Find where the given text appears and provide that cell's center as [x, y] coordinate. 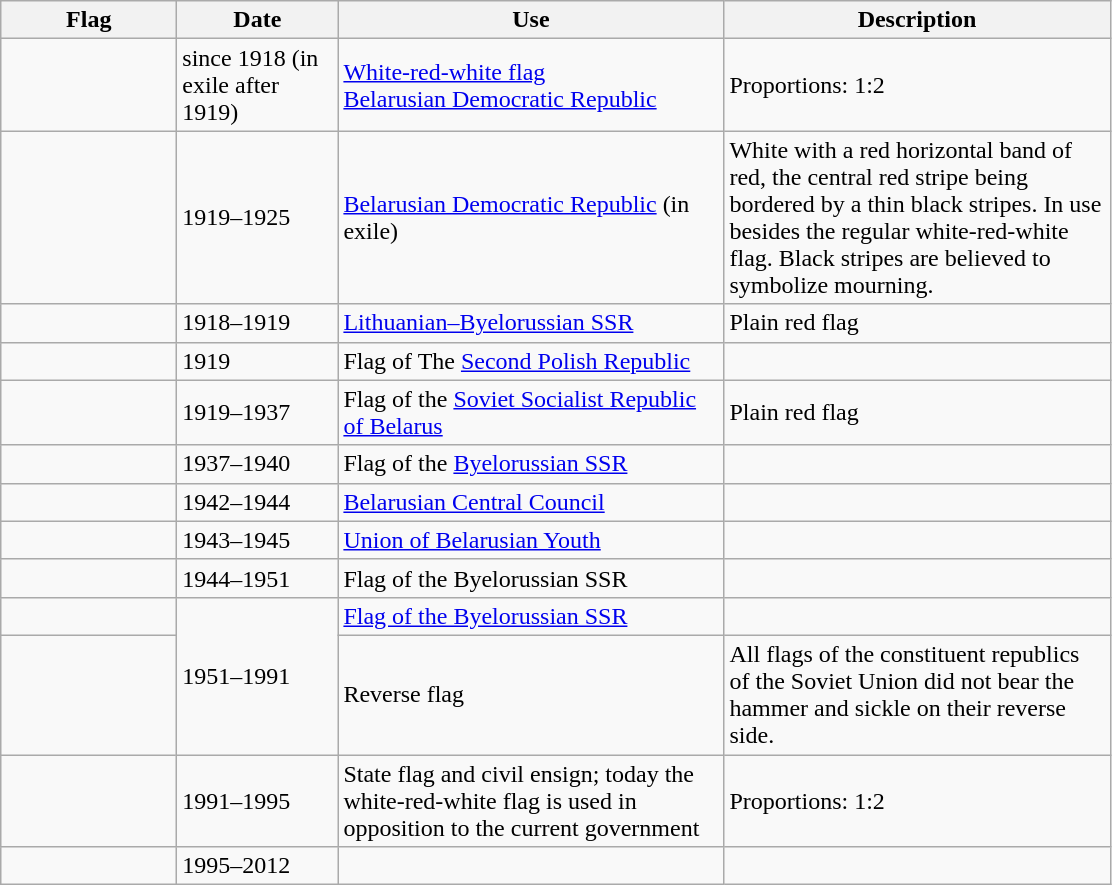
Flag of The Second Polish Republic [531, 361]
All flags of the constituent republics of the Soviet Union did not bear the hammer and sickle on their reverse side. [917, 694]
Reverse flag [531, 694]
1937–1940 [258, 464]
Belarusian Democratic Republic (in exile) [531, 218]
1991–1995 [258, 800]
Belarusian Central Council [531, 502]
White-red-white flag Belarusian Democratic Republic [531, 85]
1995–2012 [258, 866]
1942–1944 [258, 502]
Lithuanian–Byelorussian SSR [531, 323]
1919–1925 [258, 218]
1918–1919 [258, 323]
Use [531, 20]
1951–1991 [258, 676]
1919–1937 [258, 412]
since 1918 (in exile after 1919) [258, 85]
Description [917, 20]
Union of Belarusian Youth [531, 540]
Date [258, 20]
Flag [89, 20]
1944–1951 [258, 578]
1943–1945 [258, 540]
1919 [258, 361]
State flag and civil ensign; today the white-red-white flag is used in opposition to the current government [531, 800]
Flag of the Soviet Socialist Republic of Belarus [531, 412]
